Identify which cell holds the provided text, then report its [x, y] central coordinate. 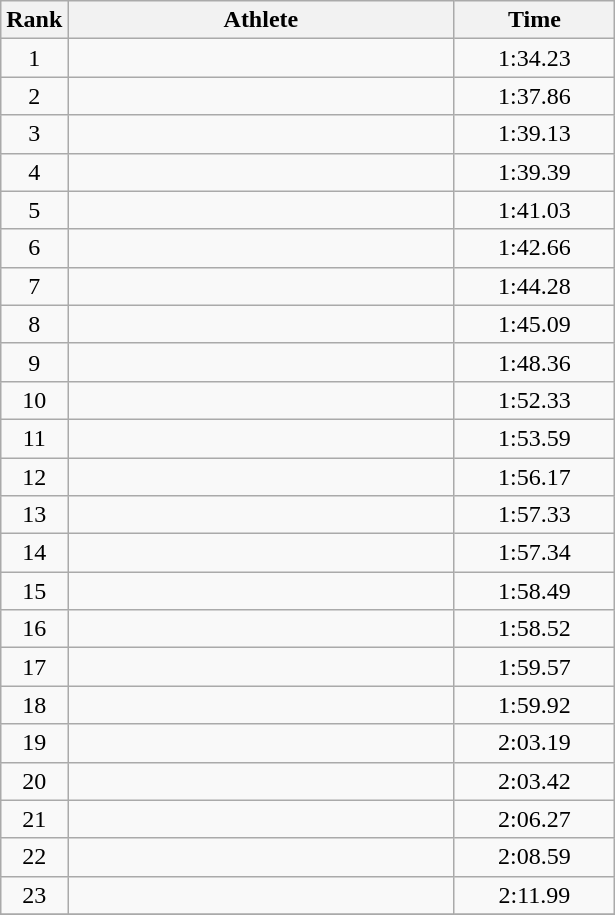
7 [34, 286]
22 [34, 857]
6 [34, 248]
18 [34, 705]
1:39.39 [534, 172]
8 [34, 324]
1:42.66 [534, 248]
20 [34, 781]
1:56.17 [534, 477]
2 [34, 96]
2:08.59 [534, 857]
1:57.33 [534, 515]
10 [34, 400]
1:41.03 [534, 210]
11 [34, 438]
1 [34, 58]
15 [34, 591]
Rank [34, 20]
1:37.86 [534, 96]
1:44.28 [534, 286]
2:06.27 [534, 819]
1:57.34 [534, 553]
4 [34, 172]
17 [34, 667]
1:39.13 [534, 134]
12 [34, 477]
16 [34, 629]
Athlete [261, 20]
5 [34, 210]
1:53.59 [534, 438]
23 [34, 895]
3 [34, 134]
1:58.49 [534, 591]
1:52.33 [534, 400]
9 [34, 362]
2:03.42 [534, 781]
1:59.57 [534, 667]
2:11.99 [534, 895]
14 [34, 553]
2:03.19 [534, 743]
1:59.92 [534, 705]
1:48.36 [534, 362]
21 [34, 819]
1:34.23 [534, 58]
Time [534, 20]
13 [34, 515]
1:45.09 [534, 324]
1:58.52 [534, 629]
19 [34, 743]
